Scan for the cell matching the given text and deliver its (x, y) coordinate at center. 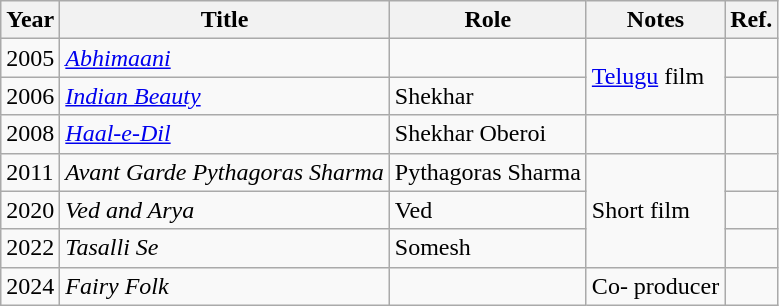
Abhimaani (224, 58)
Avant Garde Pythagoras Sharma (224, 172)
2020 (30, 210)
Telugu film (655, 77)
Short film (655, 210)
Notes (655, 20)
Ref. (752, 20)
Fairy Folk (224, 286)
Pythagoras Sharma (488, 172)
Year (30, 20)
2006 (30, 96)
2022 (30, 248)
2011 (30, 172)
Tasalli Se (224, 248)
Ved (488, 210)
Shekhar (488, 96)
2005 (30, 58)
Indian Beauty (224, 96)
Title (224, 20)
Role (488, 20)
2008 (30, 134)
Co- producer (655, 286)
Ved and Arya (224, 210)
Shekhar Oberoi (488, 134)
2024 (30, 286)
Somesh (488, 248)
Haal-e-Dil (224, 134)
